Output the (X, Y) coordinate of the center of the cell containing the given text.  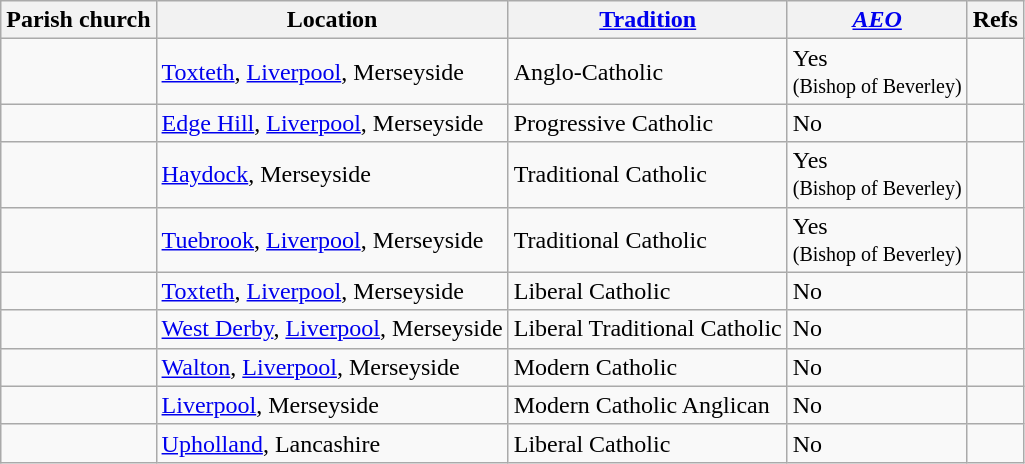
Haydock, Merseyside (332, 174)
Edge Hill, Liverpool, Merseyside (332, 123)
Liberal Traditional Catholic (648, 329)
West Derby, Liverpool, Merseyside (332, 329)
Upholland, Lancashire (332, 443)
Tradition (648, 20)
Location (332, 20)
AEO (877, 20)
Parish church (78, 20)
Progressive Catholic (648, 123)
Modern Catholic Anglican (648, 405)
Tuebrook, Liverpool, Merseyside (332, 240)
Liverpool, Merseyside (332, 405)
Modern Catholic (648, 367)
Anglo-Catholic (648, 72)
Refs (995, 20)
Walton, Liverpool, Merseyside (332, 367)
